Search for the cell housing the specified text and yield its [X, Y] center coordinate. 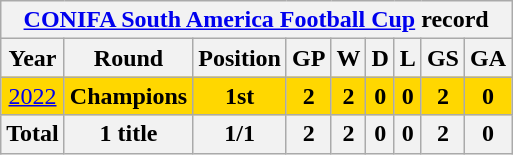
Total [33, 134]
Position [240, 58]
CONIFA South America Football Cup record [256, 20]
W [348, 58]
GP [308, 58]
GS [442, 58]
Year [33, 58]
1 title [128, 134]
2022 [33, 96]
L [408, 58]
Champions [128, 96]
GA [488, 58]
1/1 [240, 134]
D [380, 58]
Round [128, 58]
1st [240, 96]
